Pinpoint the cell where the given text exists, returning its [X, Y] midpoint coordinate. 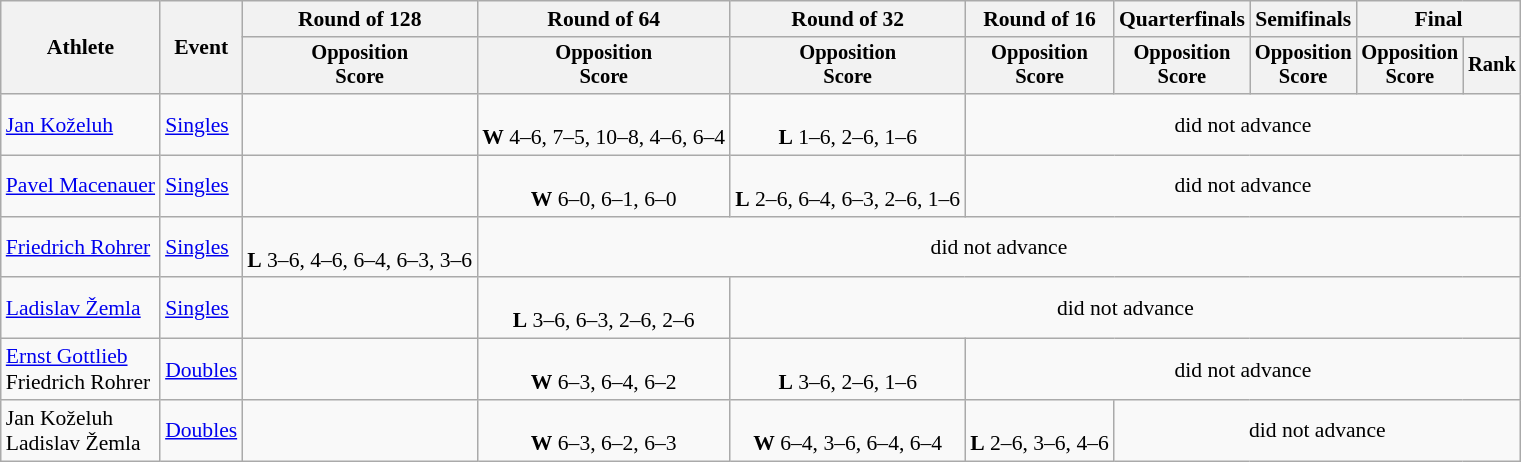
Final [1438, 19]
W 6–4, 3–6, 6–4, 6–4 [848, 430]
Ladislav Žemla [80, 308]
Jan Koželuh [80, 124]
L 2–6, 6–4, 6–3, 2–6, 1–6 [848, 186]
Friedrich Rohrer [80, 248]
W 6–3, 6–2, 6–3 [604, 430]
Semifinals [1304, 19]
L 1–6, 2–6, 1–6 [848, 124]
Event [201, 48]
Round of 16 [1040, 19]
Round of 128 [360, 19]
Athlete [80, 48]
L 2–6, 3–6, 4–6 [1040, 430]
Quarterfinals [1182, 19]
W 6–0, 6–1, 6–0 [604, 186]
Round of 64 [604, 19]
Ernst Gottlieb Friedrich Rohrer [80, 370]
Pavel Macenauer [80, 186]
Rank [1492, 66]
W 6–3, 6–4, 6–2 [604, 370]
Round of 32 [848, 19]
W 4–6, 7–5, 10–8, 4–6, 6–4 [604, 124]
L 3–6, 6–3, 2–6, 2–6 [604, 308]
Jan Koželuh Ladislav Žemla [80, 430]
L 3–6, 2–6, 1–6 [848, 370]
L 3–6, 4–6, 6–4, 6–3, 3–6 [360, 248]
